Scan for the cell matching the given text and deliver its [X, Y] coordinate at center. 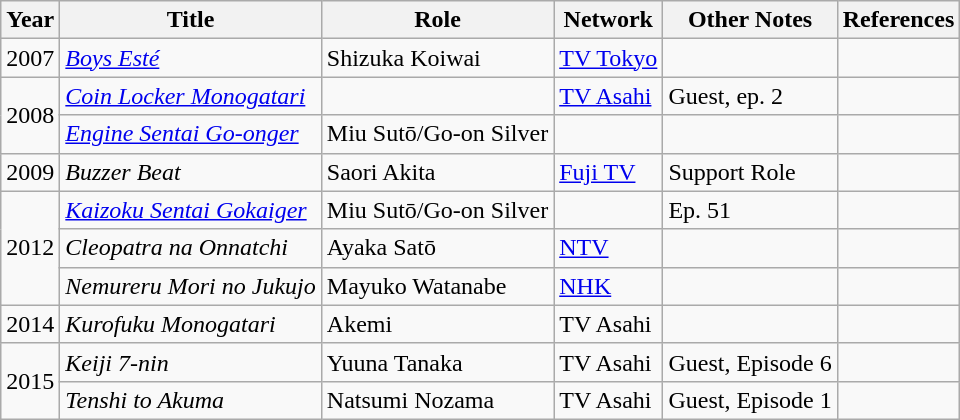
2008 [30, 115]
Engine Sentai Go-onger [190, 134]
Ayaka Satō [437, 248]
Kaizoku Sentai Gokaiger [190, 210]
NHK [608, 286]
Boys Esté [190, 58]
Fuji TV [608, 172]
Cleopatra na Onnatchi [190, 248]
Title [190, 20]
Guest, Episode 6 [750, 362]
2014 [30, 324]
Nemureru Mori no Jukujo [190, 286]
Year [30, 20]
Network [608, 20]
Tenshi to Akuma [190, 400]
Guest, ep. 2 [750, 96]
Kurofuku Monogatari [190, 324]
Natsumi Nozama [437, 400]
2007 [30, 58]
Yuuna Tanaka [437, 362]
Coin Locker Monogatari [190, 96]
Mayuko Watanabe [437, 286]
Saori Akita [437, 172]
Other Notes [750, 20]
Keiji 7-nin [190, 362]
Ep. 51 [750, 210]
References [898, 20]
2012 [30, 248]
Buzzer Beat [190, 172]
Support Role [750, 172]
NTV [608, 248]
Role [437, 20]
Guest, Episode 1 [750, 400]
Akemi [437, 324]
2015 [30, 381]
Shizuka Koiwai [437, 58]
2009 [30, 172]
TV Tokyo [608, 58]
